Provide the [x, y] coordinate of the cell's center where the given text is located.  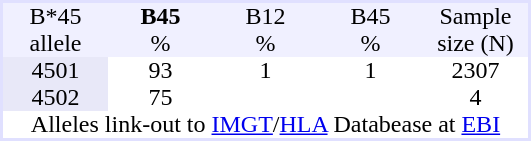
B*45 [56, 16]
93 [160, 70]
size (N) [476, 44]
allele [56, 44]
Alleles link-out to IMGT/HLA Databease at EBI [266, 124]
2307 [476, 70]
B12 [266, 16]
4 [476, 98]
75 [160, 98]
4502 [56, 98]
4501 [56, 70]
Sample [476, 16]
